Return [x, y] of the center of cell containing provided text 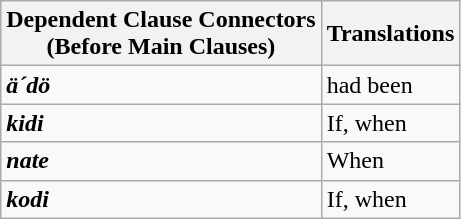
When [390, 161]
Translations [390, 34]
ä´dö [161, 85]
kidi [161, 123]
had been [390, 85]
kodi [161, 199]
nate [161, 161]
Dependent Clause Connectors(Before Main Clauses) [161, 34]
